Pinpoint the cell where the given text exists, returning its (x, y) midpoint coordinate. 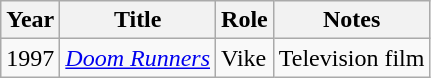
1997 (30, 58)
Year (30, 20)
Doom Runners (138, 58)
Role (245, 20)
Title (138, 20)
Television film (352, 58)
Vike (245, 58)
Notes (352, 20)
